Search for the cell housing the specified text and yield its [X, Y] center coordinate. 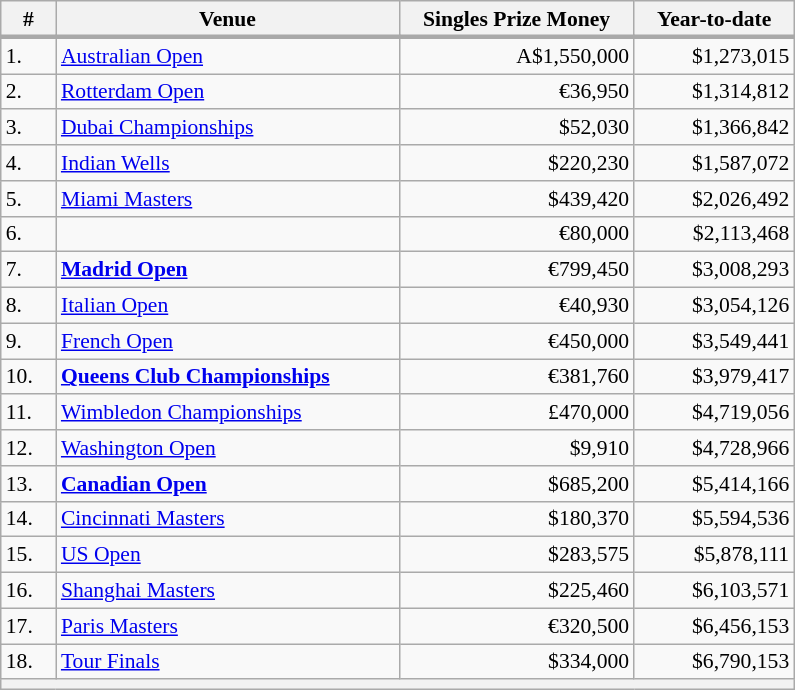
€320,500 [516, 626]
$225,460 [516, 591]
$2,113,468 [714, 234]
€40,930 [516, 306]
Dubai Championships [228, 128]
Italian Open [228, 306]
€450,000 [516, 341]
Cincinnati Masters [228, 519]
$9,910 [516, 448]
$52,030 [516, 128]
€799,450 [516, 270]
9. [28, 341]
8. [28, 306]
16. [28, 591]
Miami Masters [228, 199]
Washington Open [228, 448]
US Open [228, 555]
17. [28, 626]
$6,456,153 [714, 626]
10. [28, 377]
Venue [228, 19]
$5,594,536 [714, 519]
Singles Prize Money [516, 19]
Queens Club Championships [228, 377]
11. [28, 413]
€80,000 [516, 234]
15. [28, 555]
Australian Open [228, 56]
$3,979,417 [714, 377]
French Open [228, 341]
4. [28, 163]
$220,230 [516, 163]
$1,273,015 [714, 56]
6. [28, 234]
14. [28, 519]
$2,026,492 [714, 199]
€36,950 [516, 92]
$3,008,293 [714, 270]
€381,760 [516, 377]
A$1,550,000 [516, 56]
Indian Wells [228, 163]
5. [28, 199]
7. [28, 270]
Canadian Open [228, 484]
13. [28, 484]
1. [28, 56]
$1,314,812 [714, 92]
$4,719,056 [714, 413]
Wimbledon Championships [228, 413]
$4,728,966 [714, 448]
$334,000 [516, 662]
$5,414,166 [714, 484]
3. [28, 128]
$6,790,153 [714, 662]
$3,054,126 [714, 306]
12. [28, 448]
18. [28, 662]
£470,000 [516, 413]
Shanghai Masters [228, 591]
2. [28, 92]
$1,587,072 [714, 163]
$439,420 [516, 199]
# [28, 19]
$1,366,842 [714, 128]
$6,103,571 [714, 591]
$685,200 [516, 484]
Madrid Open [228, 270]
$180,370 [516, 519]
$283,575 [516, 555]
Paris Masters [228, 626]
Year-to-date [714, 19]
Tour Finals [228, 662]
Rotterdam Open [228, 92]
$3,549,441 [714, 341]
$5,878,111 [714, 555]
